Return the [X, Y] coordinate for the center point of the cell that contains the specified text.  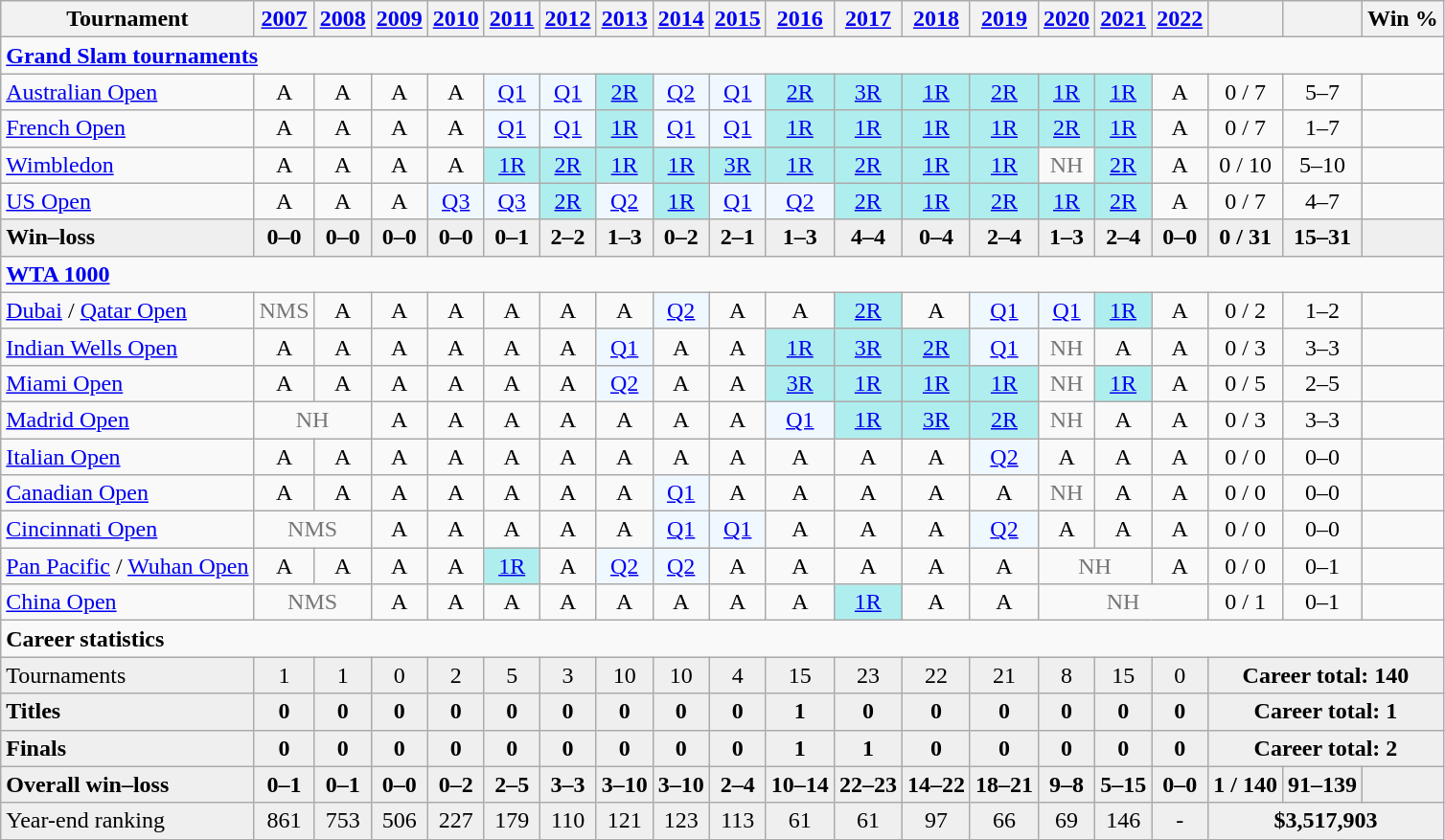
2012 [567, 19]
Italian Open [127, 457]
2011 [512, 19]
5–15 [1123, 784]
23 [868, 675]
2010 [456, 19]
Miami Open [127, 383]
0 / 2 [1246, 310]
Wimbledon [127, 165]
97 [935, 821]
Year-end ranking [127, 821]
22 [935, 675]
66 [1004, 821]
123 [680, 821]
Career total: 2 [1326, 748]
4–4 [868, 238]
2022 [1181, 19]
2 [456, 675]
2007 [284, 19]
2016 [799, 19]
10–14 [799, 784]
0 / 5 [1246, 383]
4 [738, 675]
110 [567, 821]
Canadian Open [127, 493]
- [1181, 821]
121 [625, 821]
8 [1067, 675]
Win % [1403, 19]
21 [1004, 675]
227 [456, 821]
Finals [127, 748]
Pan Pacific / Wuhan Open [127, 566]
WTA 1000 [722, 274]
0 / 10 [1246, 165]
3 [567, 675]
Tournament [127, 19]
4–7 [1322, 201]
Cincinnati Open [127, 530]
2009 [399, 19]
2019 [1004, 19]
2018 [935, 19]
2020 [1067, 19]
9–8 [1067, 784]
1–2 [1322, 310]
2013 [625, 19]
861 [284, 821]
Win–loss [127, 238]
0 / 1 [1246, 602]
91–139 [1322, 784]
14–22 [935, 784]
5 [512, 675]
5–10 [1322, 165]
Grand Slam tournaments [722, 56]
2–1 [738, 238]
1 / 140 [1246, 784]
506 [399, 821]
Career total: 140 [1326, 675]
2014 [680, 19]
Tournaments [127, 675]
15–31 [1322, 238]
2015 [738, 19]
$3,517,903 [1326, 821]
753 [343, 821]
China Open [127, 602]
Indian Wells Open [127, 347]
Overall win–loss [127, 784]
22–23 [868, 784]
US Open [127, 201]
Madrid Open [127, 420]
2017 [868, 19]
0–4 [935, 238]
113 [738, 821]
French Open [127, 128]
18–21 [1004, 784]
69 [1067, 821]
Career total: 1 [1326, 712]
5–7 [1322, 92]
Titles [127, 712]
179 [512, 821]
Australian Open [127, 92]
146 [1123, 821]
2021 [1123, 19]
0 / 31 [1246, 238]
1–7 [1322, 128]
Career statistics [722, 639]
Dubai / Qatar Open [127, 310]
2008 [343, 19]
2–2 [567, 238]
